Output the (x, y) coordinate of the center of the cell containing the given text.  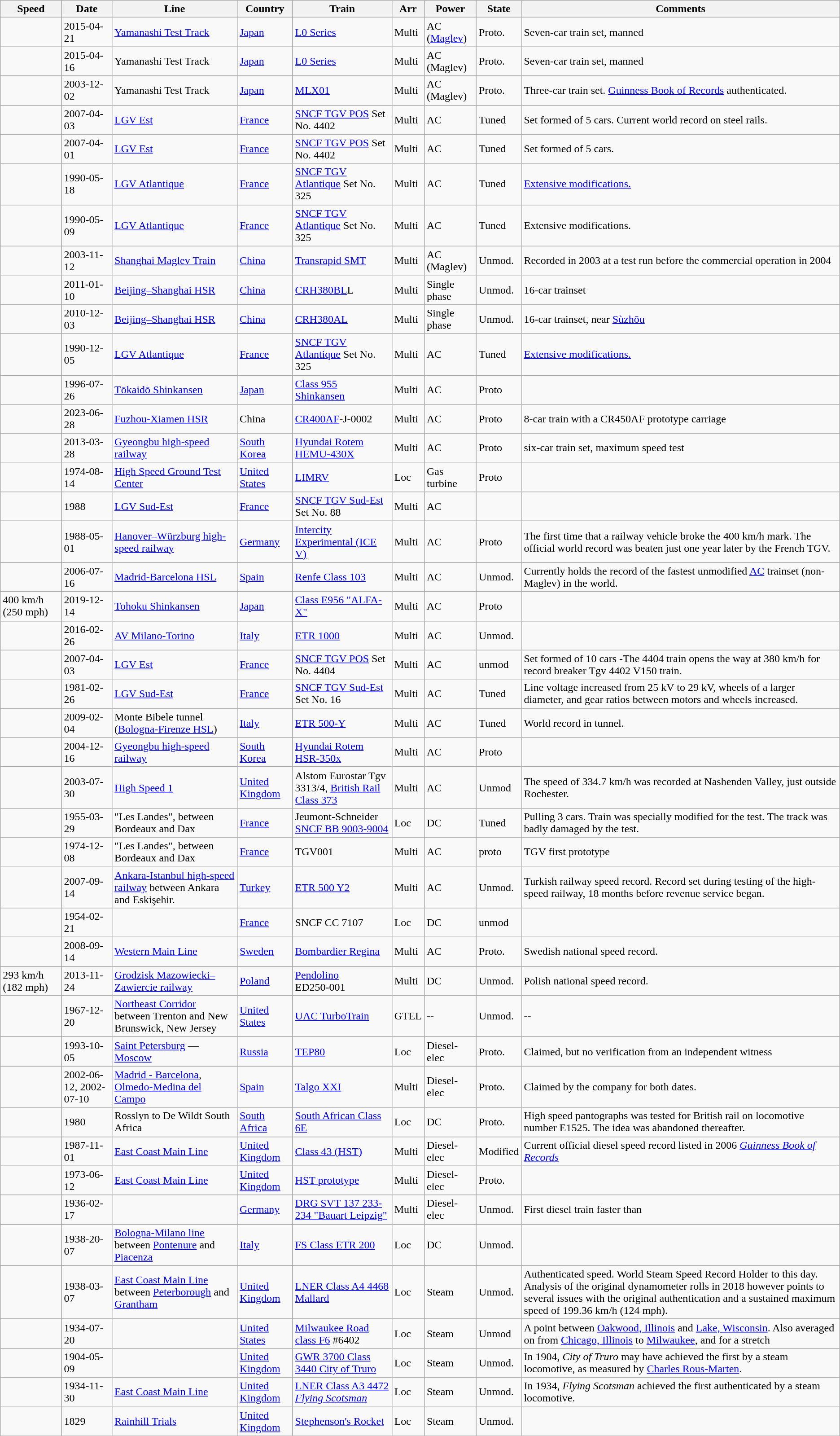
East Coast Main Line between Peterborough and Grantham (175, 1292)
SNCF CC 7107 (342, 923)
Date (87, 9)
ETR 1000 (342, 636)
A point between Oakwood, Illinois and Lake, Wisconsin. Also averaged on from Chicago, Illinois to Milwaukee, and for a stretch (680, 1333)
State (499, 9)
16-car trainset (680, 290)
1990-05-09 (87, 225)
Claimed by the company for both dates. (680, 1087)
PendolinoED250-001 (342, 981)
16-car trainset, near Sùzhōu (680, 319)
2002-06-12, 2002-07-10 (87, 1087)
DRG SVT 137 233-234 "Bauart Leipzig" (342, 1209)
six-car train set, maximum speed test (680, 448)
2004-12-16 (87, 752)
MLX01 (342, 91)
In 1904, City of Truro may have achieved the first by a steam locomotive, as measured by Charles Rous-Marten. (680, 1363)
Line (175, 9)
2009-02-04 (87, 723)
South Africa (265, 1122)
2007-04-01 (87, 149)
2006-07-16 (87, 577)
Train (342, 9)
Currently holds the record of the fastest unmodified AC trainset (non-Maglev) in the world. (680, 577)
1980 (87, 1122)
1988 (87, 506)
World record in tunnel. (680, 723)
Hyundai Rotem HSR-350x (342, 752)
In 1934, Flying Scotsman achieved the first authenticated by a steam locomotive. (680, 1392)
GWR 3700 Class 3440 City of Truro (342, 1363)
2016-02-26 (87, 636)
1955-03-29 (87, 822)
Bombardier Regina (342, 952)
Modified (499, 1151)
FS Class ETR 200 (342, 1245)
1938-20-07 (87, 1245)
South African Class 6E (342, 1122)
Tohoku Shinkansen (175, 606)
LNER Class A4 4468 Mallard (342, 1292)
Renfe Class 103 (342, 577)
CRH380AL (342, 319)
Swedish national speed record. (680, 952)
High speed pantographs was tested for British rail on locomotive number E1525. The idea was abandoned thereafter. (680, 1122)
AV Milano-Torino (175, 636)
Ankara-Istanbul high-speed railway between Ankara and Eskişehir. (175, 887)
2015-04-16 (87, 61)
CR400AF-J-0002 (342, 419)
1973-06-12 (87, 1181)
Gas turbine (450, 478)
1934-07-20 (87, 1333)
2019-12-14 (87, 606)
SNCF TGV Sud-Est Set No. 16 (342, 694)
1829 (87, 1421)
Hanover–Würzburg high-speed railway (175, 542)
Current official diesel speed record listed in 2006 Guinness Book of Records (680, 1151)
Arr (408, 9)
TGV001 (342, 852)
Grodzisk Mazowiecki–Zawiercie railway (175, 981)
1996-07-26 (87, 390)
GTEL (408, 1016)
LIMRV (342, 478)
Turkey (265, 887)
Class E956 "ALFA-X" (342, 606)
8-car train with a CR450AF prototype carriage (680, 419)
The speed of 334.7 km/h was recorded at Nashenden Valley, just outside Rochester. (680, 787)
First diesel train faster than (680, 1209)
1990-12-05 (87, 354)
Speed (31, 9)
High Speed 1 (175, 787)
Set formed of 5 cars. (680, 149)
Jeumont-Schneider SNCF BB 9003-9004 (342, 822)
2007-09-14 (87, 887)
Alstom Eurostar Tgv 3313/4, British Rail Class 373 (342, 787)
Madrid - Barcelona, Olmedo-Medina del Campo (175, 1087)
Claimed, but no verification from an independent witness (680, 1051)
Comments (680, 9)
Class 955 Shinkansen (342, 390)
Bologna-Milano line between Pontenure and Piacenza (175, 1245)
Shanghai Maglev Train (175, 260)
Madrid-Barcelona HSL (175, 577)
400 km/h (250 mph) (31, 606)
Poland (265, 981)
Fuzhou-Xiamen HSR (175, 419)
2003-11-12 (87, 260)
Milwaukee Road class F6 #6402 (342, 1333)
Hyundai Rotem HEMU-430X (342, 448)
TEP80 (342, 1051)
2008-09-14 (87, 952)
Talgo XXI (342, 1087)
CRH380BLL (342, 290)
Turkish railway speed record. Record set during testing of the high-speed railway, 18 months before revenue service began. (680, 887)
High Speed Ground Test Center (175, 478)
proto (499, 852)
Power (450, 9)
2003-12-02 (87, 91)
SNCF TGV POS Set No. 4404 (342, 664)
Three-car train set. Guinness Book of Records authenticated. (680, 91)
Line voltage increased from 25 kV to 29 kV, wheels of a larger diameter, and gear ratios between motors and wheels increased. (680, 694)
Saint Petersburg — Moscow (175, 1051)
SNCF TGV Sud-Est Set No. 88 (342, 506)
HST prototype (342, 1181)
1987-11-01 (87, 1151)
Transrapid SMT (342, 260)
1934-11-30 (87, 1392)
1904-05-09 (87, 1363)
1981-02-26 (87, 694)
1967-12-20 (87, 1016)
1993-10-05 (87, 1051)
293 km/h (182 mph) (31, 981)
ETR 500-Y (342, 723)
Class 43 (HST) (342, 1151)
Country (265, 9)
LNER Class A3 4472 Flying Scotsman (342, 1392)
TGV first prototype (680, 852)
Stephenson's Rocket (342, 1421)
1936-02-17 (87, 1209)
Monte Bibele tunnel (Bologna-Firenze HSL) (175, 723)
Western Main Line (175, 952)
1988-05-01 (87, 542)
2013-03-28 (87, 448)
1954-02-21 (87, 923)
2023-06-28 (87, 419)
2011-01-10 (87, 290)
2010-12-03 (87, 319)
1990-05-18 (87, 184)
Polish national speed record. (680, 981)
Russia (265, 1051)
Northeast Corridor between Trenton and New Brunswick, New Jersey (175, 1016)
2003-07-30 (87, 787)
Rosslyn to De Wildt South Africa (175, 1122)
Intercity Experimental (ICE V) (342, 542)
Sweden (265, 952)
Set formed of 10 cars -The 4404 train opens the way at 380 km/h for record breaker Tgv 4402 V150 train. (680, 664)
The first time that a railway vehicle broke the 400 km/h mark. The official world record was beaten just one year later by the French TGV. (680, 542)
1974-08-14 (87, 478)
Recorded in 2003 at a test run before the commercial operation in 2004 (680, 260)
2013-11-24 (87, 981)
ETR 500 Y2 (342, 887)
1974-12-08 (87, 852)
Tōkaidō Shinkansen (175, 390)
Pulling 3 cars. Train was specially modified for the test. The track was badly damaged by the test. (680, 822)
2015-04-21 (87, 32)
1938-03-07 (87, 1292)
UAC TurboTrain (342, 1016)
Set formed of 5 cars. Current world record on steel rails. (680, 119)
Rainhill Trials (175, 1421)
